Capture the cell that displays the provided text and extract its (x, y) central coordinate. 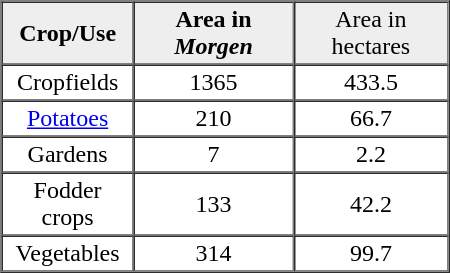
133 (214, 204)
Vegetables (68, 254)
7 (214, 154)
210 (214, 118)
Area in Morgen (214, 34)
42.2 (370, 204)
Crop/Use (68, 34)
433.5 (370, 82)
2.2 (370, 154)
Cropfields (68, 82)
Potatoes (68, 118)
66.7 (370, 118)
314 (214, 254)
99.7 (370, 254)
Area in hectares (370, 34)
Gardens (68, 154)
Fodder crops (68, 204)
1365 (214, 82)
